Extract the (X, Y) coordinate from the center of the cell holding the provided text.  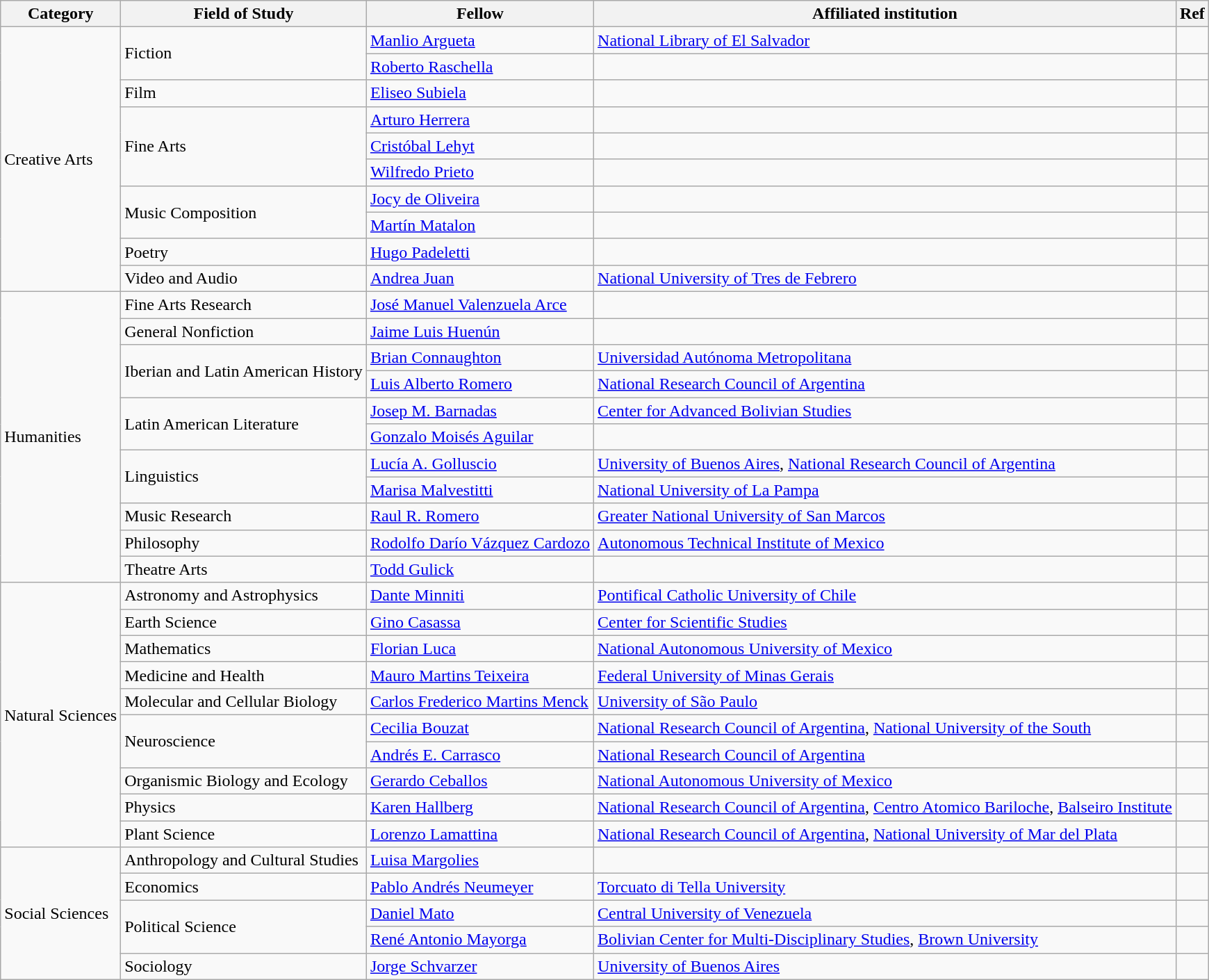
Daniel Mato (479, 913)
Jocy de Oliveira (479, 199)
Roberto Raschella (479, 67)
Fellow (479, 14)
Josep M. Barnadas (479, 411)
National Research Council of Argentina, National University of Mar del Plata (885, 834)
Iberian and Latin American History (244, 371)
University of Buenos Aires, National Research Council of Argentina (885, 464)
Social Sciences (61, 913)
Carlos Frederico Martins Menck (479, 701)
René Antonio Mayorga (479, 940)
Greater National University of San Marcos (885, 516)
Universidad Autónoma Metropolitana (885, 358)
Luisa Margolies (479, 860)
Jorge Schvarzer (479, 966)
Music Research (244, 516)
Pontifical Catholic University of Chile (885, 596)
Marisa Malvestitti (479, 490)
Fine Arts (244, 146)
José Manuel Valenzuela Arce (479, 304)
Pablo Andrés Neumeyer (479, 887)
Music Composition (244, 212)
Brian Connaughton (479, 358)
National Research Council of Argentina, Centro Atomico Bariloche, Balseiro Institute (885, 808)
Philosophy (244, 543)
Film (244, 93)
Earth Science (244, 622)
Category (61, 14)
Mathematics (244, 648)
Manlio Argueta (479, 40)
Dante Minniti (479, 596)
Martín Matalon (479, 225)
Center for Scientific Studies (885, 622)
Natural Sciences (61, 714)
Central University of Venezuela (885, 913)
Affiliated institution (885, 14)
Physics (244, 808)
Sociology (244, 966)
University of Buenos Aires (885, 966)
Rodolfo Darío Vázquez Cardozo (479, 543)
Anthropology and Cultural Studies (244, 860)
Political Science (244, 926)
Todd Gulick (479, 569)
National Library of El Salvador (885, 40)
Wilfredo Prieto (479, 172)
Astronomy and Astrophysics (244, 596)
Molecular and Cellular Biology (244, 701)
Torcuato di Tella University (885, 887)
Fiction (244, 54)
Hugo Padeletti (479, 252)
Creative Arts (61, 160)
Neuroscience (244, 741)
Karen Hallberg (479, 808)
Bolivian Center for Multi-Disciplinary Studies, Brown University (885, 940)
Theatre Arts (244, 569)
Gonzalo Moisés Aguilar (479, 437)
Poetry (244, 252)
Cecilia Bouzat (479, 728)
Ref (1192, 14)
Federal University of Minas Gerais (885, 675)
National University of Tres de Febrero (885, 278)
National Research Council of Argentina, National University of the South (885, 728)
Economics (244, 887)
Raul R. Romero (479, 516)
Medicine and Health (244, 675)
Video and Audio (244, 278)
Latin American Literature (244, 424)
Autonomous Technical Institute of Mexico (885, 543)
Linguistics (244, 477)
National University of La Pampa (885, 490)
Arturo Herrera (479, 120)
Cristóbal Lehyt (479, 146)
Andrés E. Carrasco (479, 754)
Fine Arts Research (244, 304)
Plant Science (244, 834)
Mauro Martins Teixeira (479, 675)
Gino Casassa (479, 622)
Lorenzo Lamattina (479, 834)
Center for Advanced Bolivian Studies (885, 411)
University of São Paulo (885, 701)
General Nonfiction (244, 332)
Gerardo Ceballos (479, 781)
Organismic Biology and Ecology (244, 781)
Andrea Juan (479, 278)
Field of Study (244, 14)
Luis Alberto Romero (479, 384)
Jaime Luis Huenún (479, 332)
Lucía A. Golluscio (479, 464)
Eliseo Subiela (479, 93)
Humanities (61, 436)
Florian Luca (479, 648)
